Capture the cell that displays the provided text and extract its [x, y] central coordinate. 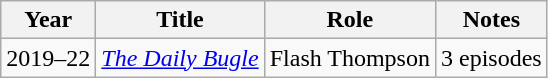
Year [48, 20]
Notes [491, 20]
Role [350, 20]
The Daily Bugle [180, 58]
2019–22 [48, 58]
3 episodes [491, 58]
Flash Thompson [350, 58]
Title [180, 20]
